Search for the cell housing the specified text and yield its (x, y) center coordinate. 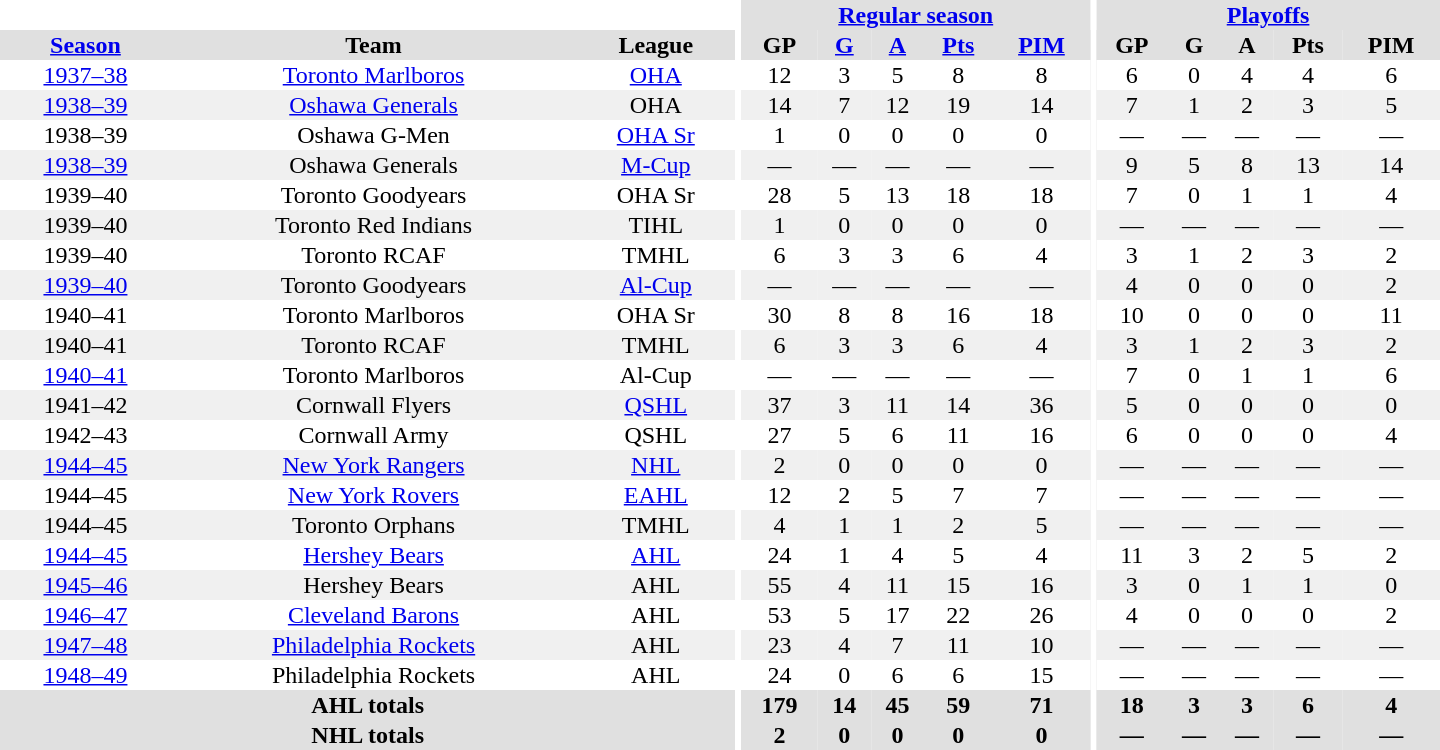
1946–47 (86, 615)
Regular season (916, 15)
League (656, 45)
New York Rangers (374, 465)
1942–43 (86, 435)
36 (1042, 405)
1945–46 (86, 585)
23 (780, 645)
1948–49 (86, 675)
Cornwall Flyers (374, 405)
AHL totals (368, 705)
NHL totals (368, 735)
Toronto Red Indians (374, 225)
Cleveland Barons (374, 615)
17 (898, 615)
Toronto Orphans (374, 525)
Cornwall Army (374, 435)
NHL (656, 465)
1937–38 (86, 75)
M-Cup (656, 165)
28 (780, 195)
55 (780, 585)
New York Rovers (374, 495)
59 (958, 705)
53 (780, 615)
30 (780, 315)
22 (958, 615)
179 (780, 705)
19 (958, 105)
Season (86, 45)
TIHL (656, 225)
9 (1132, 165)
45 (898, 705)
37 (780, 405)
Oshawa G-Men (374, 135)
Playoffs (1268, 15)
27 (780, 435)
26 (1042, 615)
EAHL (656, 495)
71 (1042, 705)
Team (374, 45)
1941–42 (86, 405)
1947–48 (86, 645)
